Scan for the cell matching the given text and deliver its (X, Y) coordinate at center. 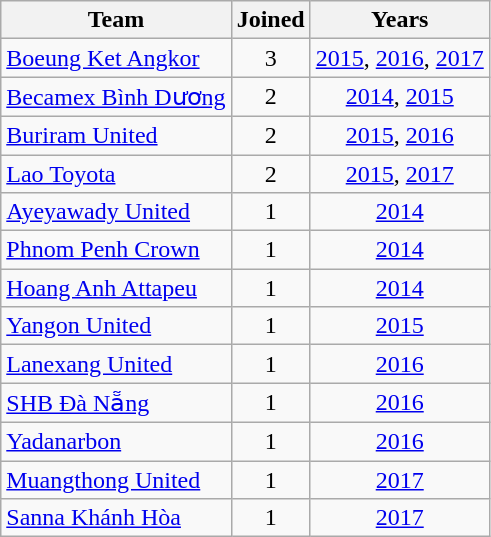
Ayeyawady United (116, 212)
Buriram United (116, 135)
Yadanarbon (116, 441)
Yangon United (116, 326)
Sanna Khánh Hòa (116, 518)
Joined (270, 20)
2014, 2015 (400, 97)
Hoang Anh Attapeu (116, 288)
Team (116, 20)
2015, 2016 (400, 135)
Years (400, 20)
2015, 2016, 2017 (400, 58)
SHB Đà Nẵng (116, 403)
Becamex Bình Dương (116, 97)
2015 (400, 326)
Lanexang United (116, 364)
3 (270, 58)
Boeung Ket Angkor (116, 58)
Muangthong United (116, 479)
Lao Toyota (116, 173)
Phnom Penh Crown (116, 250)
2015, 2017 (400, 173)
